Return the [x, y] coordinate for the center point of the cell that contains the specified text.  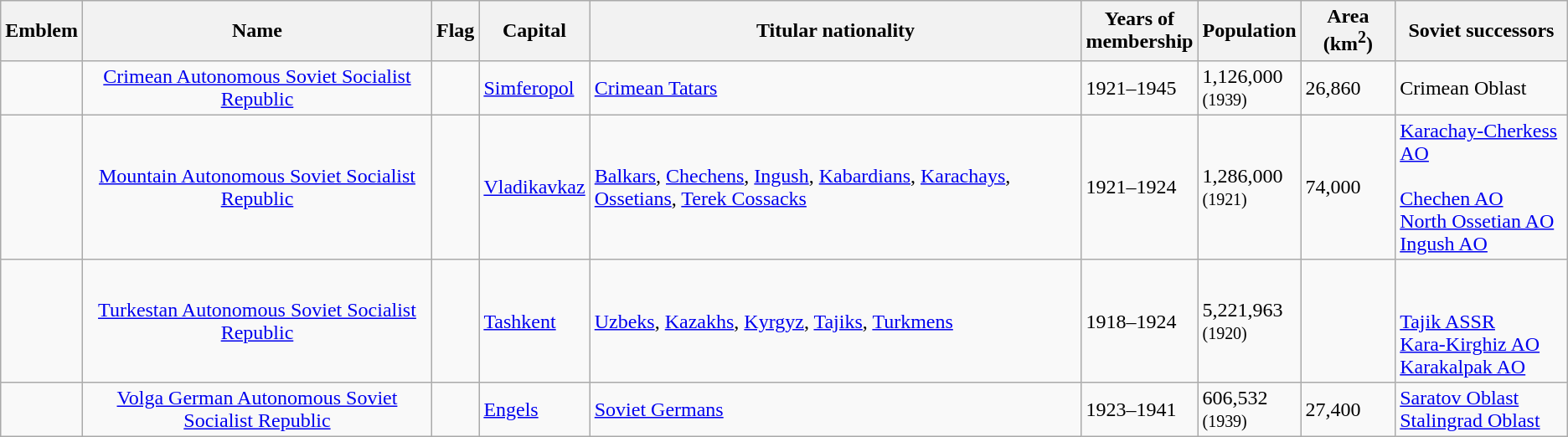
Crimean Oblast [1482, 87]
Turkestan Autonomous Soviet Socialist Republic [256, 321]
Flag [455, 31]
Titular nationality [836, 31]
1923–1941 [1139, 409]
Uzbeks, Kazakhs, Kyrgyz, Tajiks, Turkmens [836, 321]
606,532(1939) [1250, 409]
1,286,000(1921) [1250, 188]
Crimean Autonomous Soviet Socialist Republic [256, 87]
Mountain Autonomous Soviet Socialist Republic [256, 188]
Emblem [42, 31]
Population [1250, 31]
Engels [534, 409]
Soviet Germans [836, 409]
Karachay-Cherkess AOChechen AONorth Ossetian AOIngush AO [1482, 188]
Capital [534, 31]
Tashkent [534, 321]
Name [256, 31]
Crimean Tatars [836, 87]
1918–1924 [1139, 321]
1921–1924 [1139, 188]
Balkars, Chechens, Ingush, Kabardians, Karachays, Ossetians, Terek Cossacks [836, 188]
Volga German Autonomous Soviet Socialist Republic [256, 409]
Vladikavkaz [534, 188]
Area (km2) [1349, 31]
5,221,963(1920) [1250, 321]
1921–1945 [1139, 87]
Saratov OblastStalingrad Oblast [1482, 409]
27,400 [1349, 409]
Years ofmembership [1139, 31]
74,000 [1349, 188]
Tajik ASSRKara-Kirghiz AOKarakalpak AO [1482, 321]
1,126,000(1939) [1250, 87]
26,860 [1349, 87]
Soviet successors [1482, 31]
Simferopol [534, 87]
